Extract the [X, Y] coordinate from the center of the cell holding the provided text.  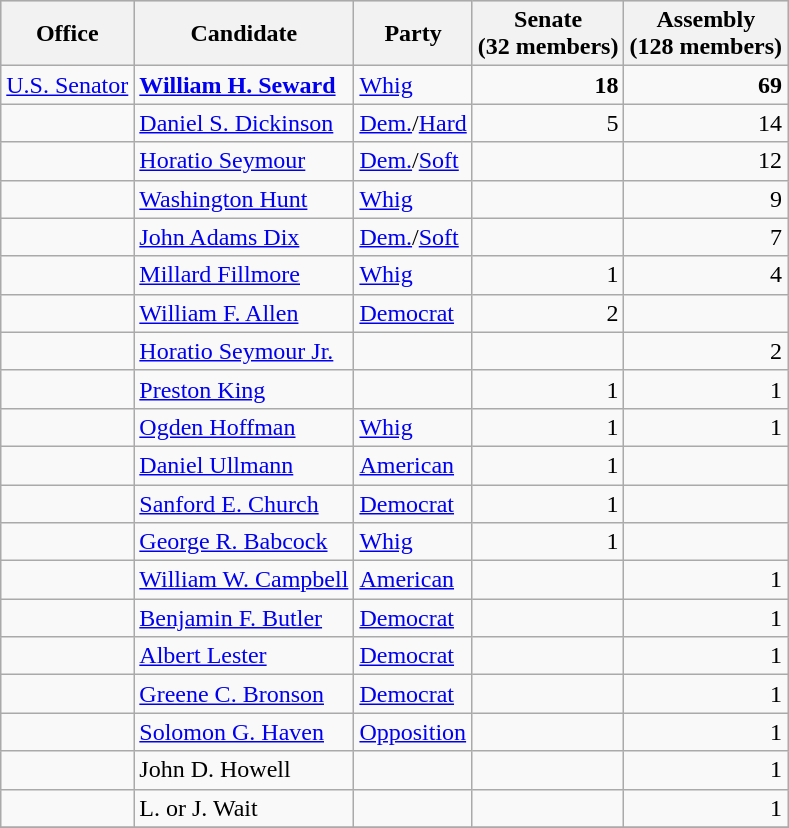
69 [706, 85]
William W. Campbell [244, 580]
Greene C. Bronson [244, 694]
Albert Lester [244, 656]
Senate (32 members) [548, 34]
Office [68, 34]
William F. Allen [244, 313]
5 [548, 123]
John D. Howell [244, 770]
Dem./Hard [413, 123]
Sanford E. Church [244, 503]
Ogden Hoffman [244, 427]
Party [413, 34]
Assembly (128 members) [706, 34]
Opposition [413, 732]
U.S. Senator [68, 85]
14 [706, 123]
12 [706, 161]
Horatio Seymour Jr. [244, 351]
Daniel Ullmann [244, 465]
Washington Hunt [244, 199]
Solomon G. Haven [244, 732]
Horatio Seymour [244, 161]
18 [548, 85]
4 [706, 275]
Millard Fillmore [244, 275]
John Adams Dix [244, 237]
Candidate [244, 34]
9 [706, 199]
L. or J. Wait [244, 808]
Benjamin F. Butler [244, 618]
William H. Seward [244, 85]
Daniel S. Dickinson [244, 123]
Preston King [244, 389]
George R. Babcock [244, 542]
7 [706, 237]
